Pinpoint the cell where the given text exists, returning its (x, y) midpoint coordinate. 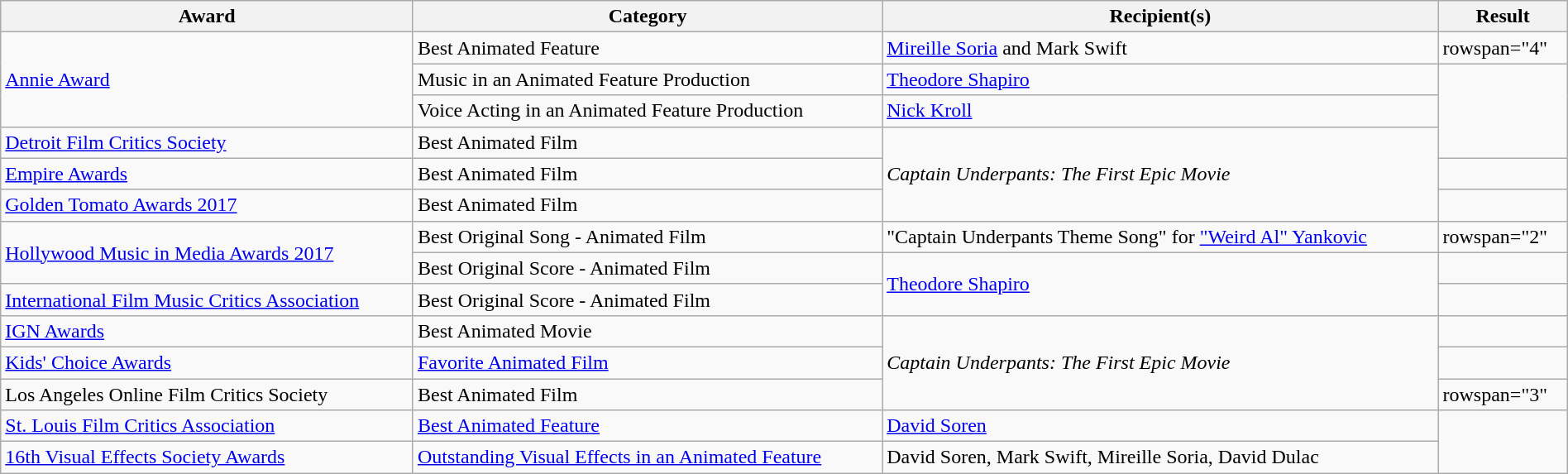
"Captain Underpants Theme Song" for "Weird Al" Yankovic (1160, 237)
David Soren, Mark Swift, Mireille Soria, David Dulac (1160, 457)
Award (207, 17)
Empire Awards (207, 174)
rowspan="4" (1503, 48)
rowspan="2" (1503, 237)
Hollywood Music in Media Awards 2017 (207, 252)
Annie Award (207, 79)
Voice Acting in an Animated Feature Production (647, 111)
Category (647, 17)
rowspan="3" (1503, 395)
Best Animated Movie (647, 331)
Result (1503, 17)
16th Visual Effects Society Awards (207, 457)
Golden Tomato Awards 2017 (207, 205)
Best Original Song - Animated Film (647, 237)
International Film Music Critics Association (207, 299)
Outstanding Visual Effects in an Animated Feature (647, 457)
St. Louis Film Critics Association (207, 426)
Kids' Choice Awards (207, 362)
Music in an Animated Feature Production (647, 79)
Nick Kroll (1160, 111)
Recipient(s) (1160, 17)
Los Angeles Online Film Critics Society (207, 395)
Favorite Animated Film (647, 362)
IGN Awards (207, 331)
Detroit Film Critics Society (207, 142)
David Soren (1160, 426)
Mireille Soria and Mark Swift (1160, 48)
